Identify which cell holds the provided text, then report its (X, Y) central coordinate. 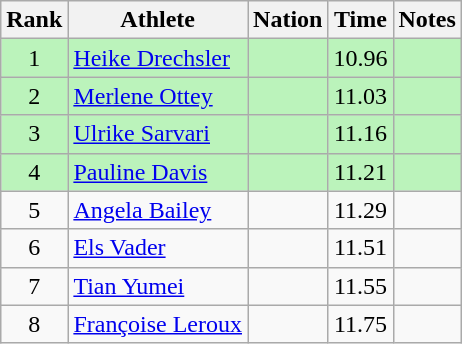
Rank (34, 20)
11.16 (360, 134)
Tian Yumei (158, 286)
Heike Drechsler (158, 58)
Françoise Leroux (158, 324)
Els Vader (158, 248)
Ulrike Sarvari (158, 134)
2 (34, 96)
Pauline Davis (158, 172)
11.75 (360, 324)
5 (34, 210)
6 (34, 248)
Nation (288, 20)
8 (34, 324)
Time (360, 20)
Merlene Ottey (158, 96)
Notes (427, 20)
11.29 (360, 210)
11.55 (360, 286)
7 (34, 286)
Athlete (158, 20)
11.21 (360, 172)
Angela Bailey (158, 210)
10.96 (360, 58)
11.03 (360, 96)
3 (34, 134)
4 (34, 172)
1 (34, 58)
11.51 (360, 248)
